For the text-containing cell, return its midpoint in (X, Y) coordinate format. 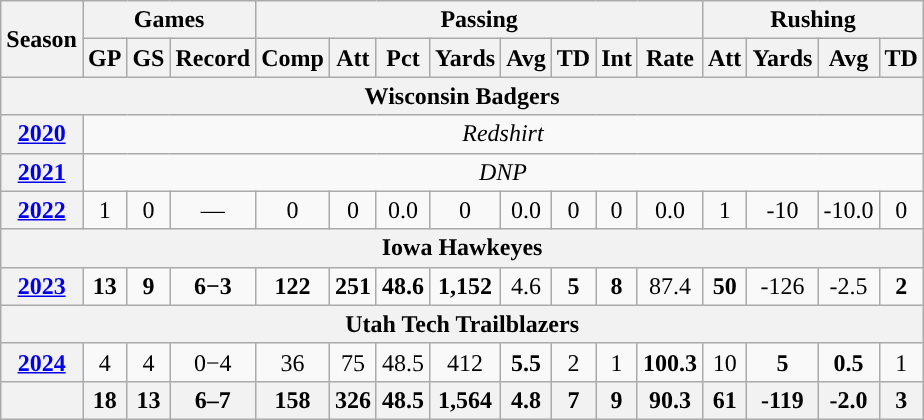
5.5 (526, 362)
251 (352, 286)
7 (573, 400)
1,564 (466, 400)
48.6 (402, 286)
10 (724, 362)
2021 (42, 172)
75 (352, 362)
87.4 (670, 286)
90.3 (670, 400)
2024 (42, 362)
6–7 (213, 400)
— (213, 210)
Iowa Hawkeyes (462, 248)
50 (724, 286)
61 (724, 400)
0.5 (848, 362)
Int (617, 58)
122 (293, 286)
Rushing (812, 20)
326 (352, 400)
-10.0 (848, 210)
8 (617, 286)
36 (293, 362)
2023 (42, 286)
100.3 (670, 362)
-2.0 (848, 400)
4.8 (526, 400)
Record (213, 58)
2020 (42, 134)
158 (293, 400)
Season (42, 39)
GS (148, 58)
-126 (782, 286)
-2.5 (848, 286)
0−4 (213, 362)
Wisconsin Badgers (462, 96)
18 (104, 400)
-119 (782, 400)
DNP (502, 172)
Comp (293, 58)
412 (466, 362)
4.6 (526, 286)
Pct (402, 58)
Passing (480, 20)
Redshirt (502, 134)
1,152 (466, 286)
-10 (782, 210)
Games (168, 20)
GP (104, 58)
2022 (42, 210)
Utah Tech Trailblazers (462, 324)
6−3 (213, 286)
Rate (670, 58)
3 (901, 400)
